Find where the given text appears and provide that cell's center as (x, y) coordinate. 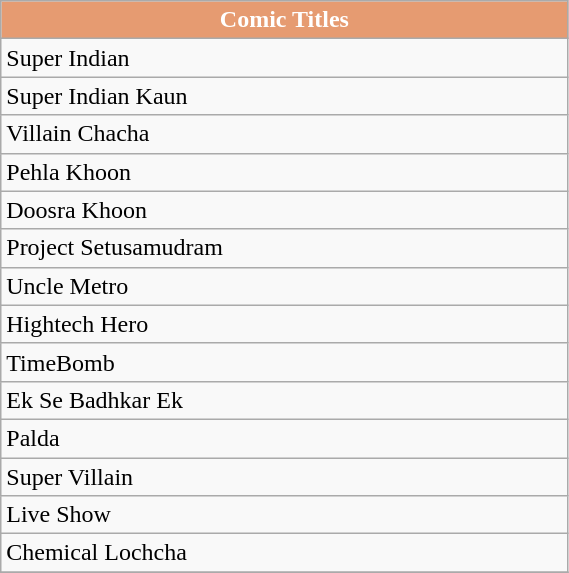
Project Setusamudram (284, 248)
Villain Chacha (284, 134)
TimeBomb (284, 362)
Hightech Hero (284, 324)
Super Indian (284, 58)
Ek Se Badhkar Ek (284, 400)
Pehla Khoon (284, 172)
Chemical Lochcha (284, 553)
Super Indian Kaun (284, 96)
Super Villain (284, 477)
Uncle Metro (284, 286)
Comic Titles (284, 20)
Doosra Khoon (284, 210)
Live Show (284, 515)
Palda (284, 438)
